Capture the cell that displays the provided text and extract its (x, y) central coordinate. 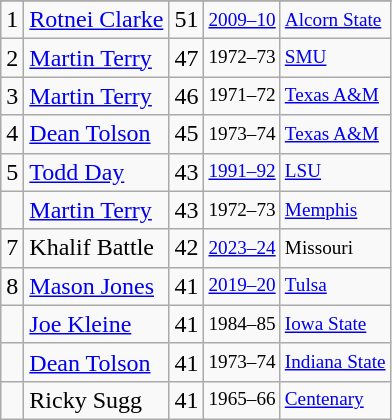
Khalif Battle (96, 248)
Tulsa (335, 286)
2023–24 (242, 248)
Iowa State (335, 324)
LSU (335, 172)
Ricky Sugg (96, 400)
Rotnei Clarke (96, 20)
Todd Day (96, 172)
51 (186, 20)
8 (12, 286)
1965–66 (242, 400)
2 (12, 58)
2019–20 (242, 286)
1991–92 (242, 172)
2009–10 (242, 20)
Joe Kleine (96, 324)
1984–85 (242, 324)
47 (186, 58)
Centenary (335, 400)
7 (12, 248)
Alcorn State (335, 20)
Mason Jones (96, 286)
5 (12, 172)
45 (186, 134)
4 (12, 134)
46 (186, 96)
Memphis (335, 210)
Missouri (335, 248)
42 (186, 248)
3 (12, 96)
Indiana State (335, 362)
SMU (335, 58)
1 (12, 20)
1971–72 (242, 96)
